Output the [X, Y] coordinate of the center of the cell containing the given text.  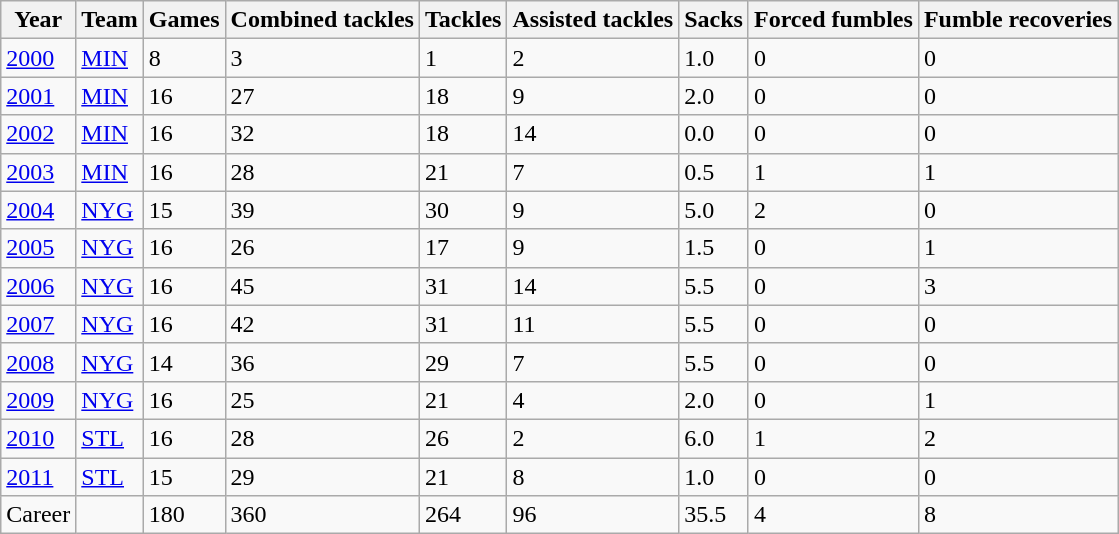
2009 [38, 400]
Team [110, 20]
Combined tackles [322, 20]
17 [463, 248]
2001 [38, 96]
2008 [38, 362]
2010 [38, 438]
1.5 [714, 248]
32 [322, 134]
2002 [38, 134]
2003 [38, 172]
2005 [38, 248]
Tackles [463, 20]
Games [184, 20]
45 [322, 286]
42 [322, 324]
25 [322, 400]
Forced fumbles [833, 20]
180 [184, 515]
0.5 [714, 172]
2007 [38, 324]
39 [322, 210]
11 [593, 324]
2006 [38, 286]
Assisted tackles [593, 20]
Fumble recoveries [1018, 20]
Sacks [714, 20]
0.0 [714, 134]
27 [322, 96]
6.0 [714, 438]
264 [463, 515]
5.0 [714, 210]
Career [38, 515]
30 [463, 210]
360 [322, 515]
2004 [38, 210]
36 [322, 362]
96 [593, 515]
35.5 [714, 515]
2000 [38, 58]
Year [38, 20]
2011 [38, 477]
